Pinpoint the cell where the given text exists, returning its (x, y) midpoint coordinate. 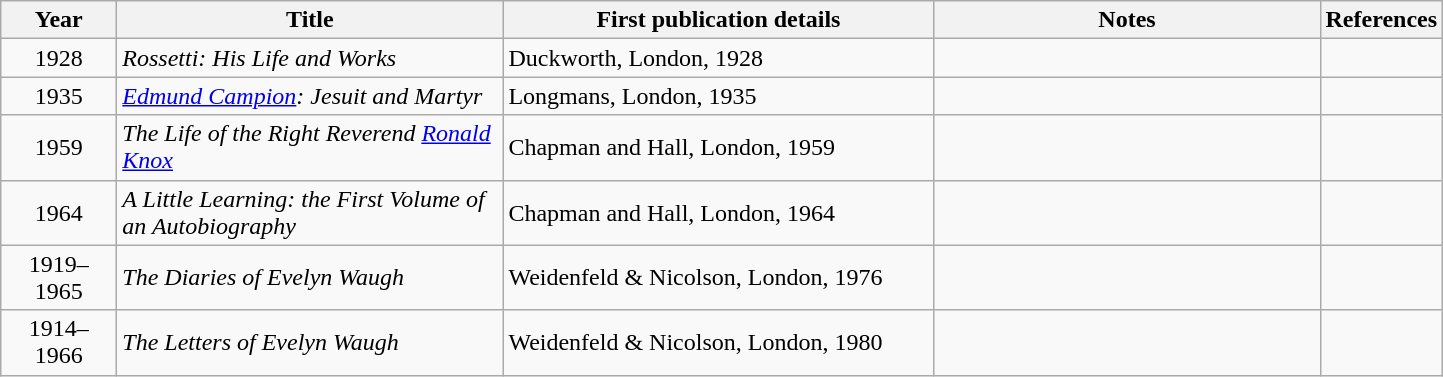
Chapman and Hall, London, 1959 (718, 148)
First publication details (718, 20)
Edmund Campion: Jesuit and Martyr (310, 96)
Notes (1127, 20)
1964 (59, 212)
Chapman and Hall, London, 1964 (718, 212)
Title (310, 20)
1928 (59, 58)
The Letters of Evelyn Waugh (310, 342)
1919–1965 (59, 278)
Longmans, London, 1935 (718, 96)
Weidenfeld & Nicolson, London, 1976 (718, 278)
References (1382, 20)
1959 (59, 148)
Year (59, 20)
1935 (59, 96)
A Little Learning: the First Volume of an Autobiography (310, 212)
Weidenfeld & Nicolson, London, 1980 (718, 342)
Rossetti: His Life and Works (310, 58)
The Diaries of Evelyn Waugh (310, 278)
1914–1966 (59, 342)
The Life of the Right Reverend Ronald Knox (310, 148)
Duckworth, London, 1928 (718, 58)
